From the cell containing the given text, extract its center point as (X, Y) coordinate. 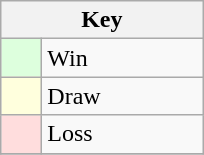
Win (122, 58)
Draw (122, 96)
Loss (122, 134)
Key (102, 20)
